Extract the [X, Y] coordinate from the center of the cell holding the provided text.  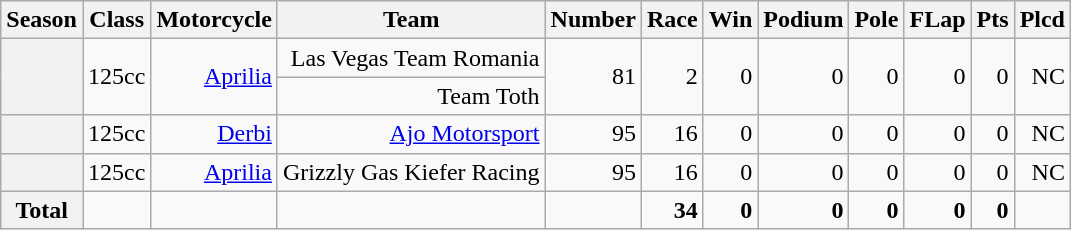
Plcd [1042, 20]
Number [593, 20]
Pts [992, 20]
81 [593, 77]
Win [730, 20]
Ajo Motorsport [411, 134]
Class [116, 20]
Las Vegas Team Romania [411, 58]
Team Toth [411, 96]
Season [42, 20]
Derbi [214, 134]
Total [42, 210]
2 [672, 77]
Race [672, 20]
Team [411, 20]
Grizzly Gas Kiefer Racing [411, 172]
34 [672, 210]
Pole [876, 20]
Podium [804, 20]
FLap [938, 20]
Motorcycle [214, 20]
